Capture the cell that displays the provided text and extract its (x, y) central coordinate. 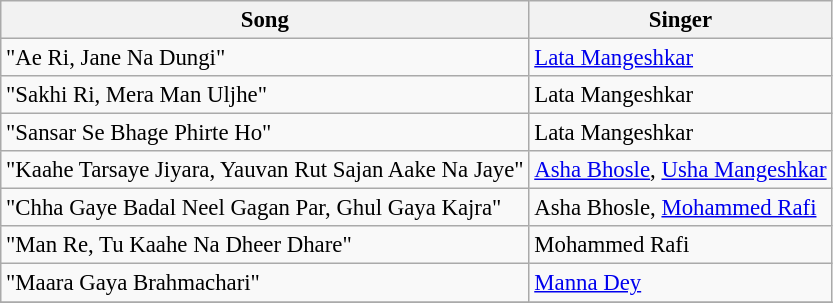
Asha Bhosle, Usha Mangeshkar (680, 170)
Song (265, 20)
Singer (680, 20)
"Chha Gaye Badal Neel Gagan Par, Ghul Gaya Kajra" (265, 208)
"Man Re, Tu Kaahe Na Dheer Dhare" (265, 245)
"Sakhi Ri, Mera Man Uljhe" (265, 95)
"Sansar Se Bhage Phirte Ho" (265, 133)
Manna Dey (680, 283)
"Ae Ri, Jane Na Dungi" (265, 58)
Mohammed Rafi (680, 245)
"Kaahe Tarsaye Jiyara, Yauvan Rut Sajan Aake Na Jaye" (265, 170)
"Maara Gaya Brahmachari" (265, 283)
Asha Bhosle, Mohammed Rafi (680, 208)
